Capture the cell that displays the provided text and extract its (x, y) central coordinate. 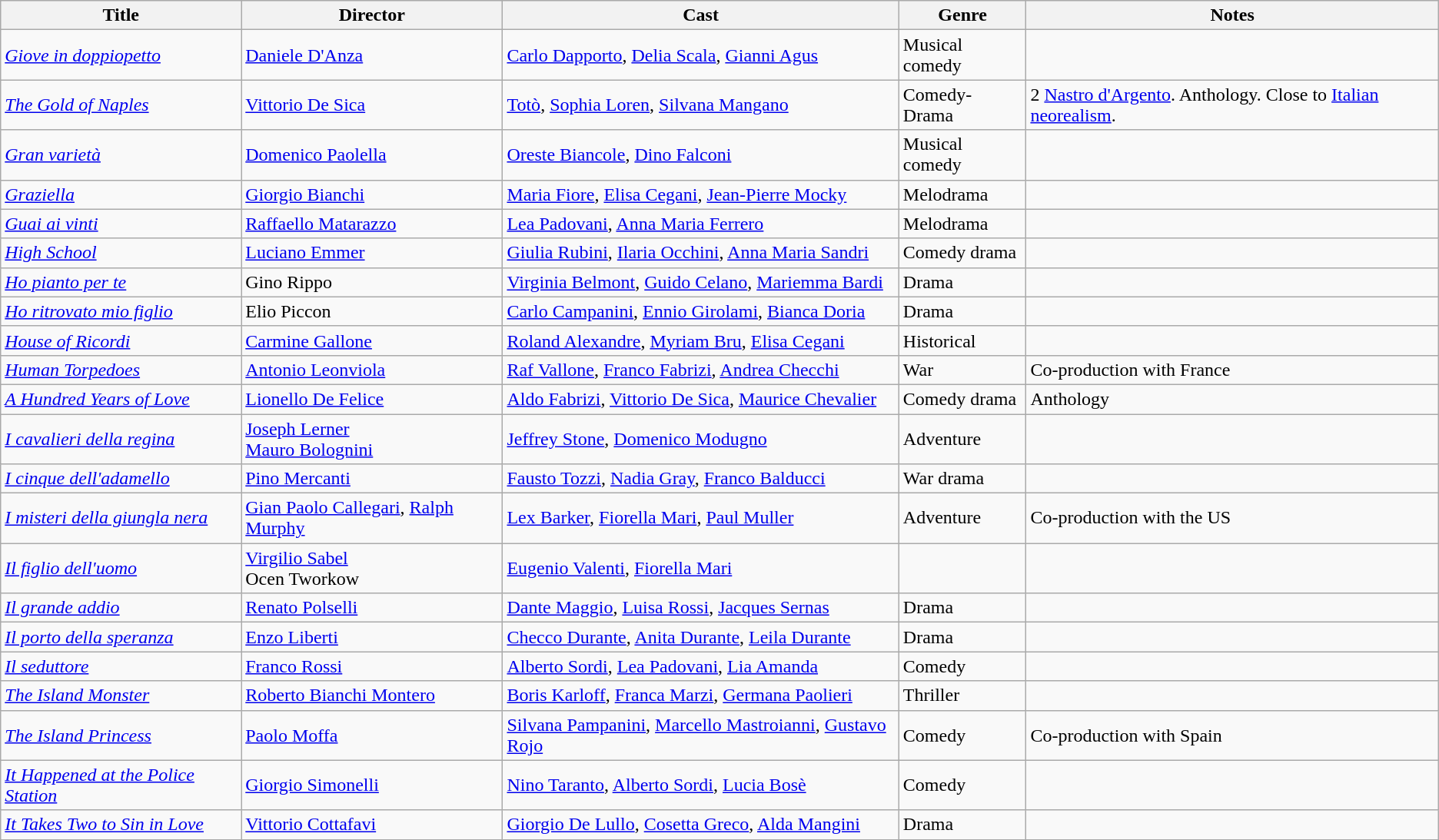
Human Torpedoes (121, 370)
Fausto Tozzi, Nadia Gray, Franco Balducci (701, 479)
Title (121, 15)
Elio Piccon (372, 311)
Genre (962, 15)
Anthology (1232, 399)
High School (121, 253)
Historical (962, 340)
Raf Vallone, Franco Fabrizi, Andrea Checchi (701, 370)
Roland Alexandre, Myriam Bru, Elisa Cegani (701, 340)
Director (372, 15)
Thriller (962, 696)
Graziella (121, 194)
Silvana Pampanini, Marcello Mastroianni, Gustavo Rojo (701, 735)
Lea Padovani, Anna Maria Ferrero (701, 224)
Giorgio De Lullo, Cosetta Greco, Alda Mangini (701, 825)
War drama (962, 479)
Giorgio Simonelli (372, 785)
Notes (1232, 15)
Domenico Paolella (372, 155)
Aldo Fabrizi, Vittorio De Sica, Maurice Chevalier (701, 399)
Checco Durante, Anita Durante, Leila Durante (701, 637)
Lex Barker, Fiorella Mari, Paul Muller (701, 518)
I cinque dell'adamello (121, 479)
Gran varietà (121, 155)
Luciano Emmer (372, 253)
Joseph LernerMauro Bolognini (372, 438)
2 Nastro d'Argento. Anthology. Close to Italian neorealism. (1232, 105)
Virginia Belmont, Guido Celano, Mariemma Bardi (701, 282)
Ho ritrovato mio figlio (121, 311)
Co-production with the US (1232, 518)
A Hundred Years of Love (121, 399)
Co-production with Spain (1232, 735)
Giorgio Bianchi (372, 194)
Antonio Leonviola (372, 370)
Il grande addio (121, 608)
Nino Taranto, Alberto Sordi, Lucia Bosè (701, 785)
The Gold of Naples (121, 105)
Totò, Sophia Loren, Silvana Mangano (701, 105)
Gian Paolo Callegari, Ralph Murphy (372, 518)
Virgilio SabelOcen Tworkow (372, 569)
Comedy-Drama (962, 105)
I misteri della giungla nera (121, 518)
Jeffrey Stone, Domenico Modugno (701, 438)
Giulia Rubini, Ilaria Occhini, Anna Maria Sandri (701, 253)
Carmine Gallone (372, 340)
The Island Princess (121, 735)
Giove in doppiopetto (121, 55)
Ho pianto per te (121, 282)
It Takes Two to Sin in Love (121, 825)
The Island Monster (121, 696)
Il figlio dell'uomo (121, 569)
Roberto Bianchi Montero (372, 696)
Co-production with France (1232, 370)
Gino Rippo (372, 282)
Cast (701, 15)
Carlo Dapporto, Delia Scala, Gianni Agus (701, 55)
Enzo Liberti (372, 637)
It Happened at the Police Station (121, 785)
Paolo Moffa (372, 735)
Franco Rossi (372, 666)
Alberto Sordi, Lea Padovani, Lia Amanda (701, 666)
Renato Polselli (372, 608)
House of Ricordi (121, 340)
Lionello De Felice (372, 399)
I cavalieri della regina (121, 438)
Daniele D'Anza (372, 55)
Carlo Campanini, Ennio Girolami, Bianca Doria (701, 311)
Il seduttore (121, 666)
Eugenio Valenti, Fiorella Mari (701, 569)
Guai ai vinti (121, 224)
Dante Maggio, Luisa Rossi, Jacques Sernas (701, 608)
Vittorio De Sica (372, 105)
Vittorio Cottafavi (372, 825)
Boris Karloff, Franca Marzi, Germana Paolieri (701, 696)
Maria Fiore, Elisa Cegani, Jean-Pierre Mocky (701, 194)
Raffaello Matarazzo (372, 224)
War (962, 370)
Il porto della speranza (121, 637)
Oreste Biancole, Dino Falconi (701, 155)
Pino Mercanti (372, 479)
